Return (X, Y) of the center of cell containing provided text 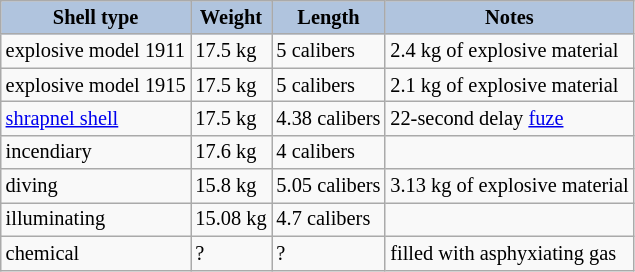
Notes (509, 17)
2.1 kg of explosive material (509, 85)
filled with asphyxiating gas (509, 253)
4.7 calibers (329, 219)
15.08 kg (230, 219)
Length (329, 17)
explosive model 1911 (96, 51)
15.8 kg (230, 186)
5.05 calibers (329, 186)
3.13 kg of explosive material (509, 186)
2.4 kg of explosive material (509, 51)
17.6 kg (230, 152)
incendiary (96, 152)
illuminating (96, 219)
shrapnel shell (96, 118)
chemical (96, 253)
explosive model 1915 (96, 85)
Weight (230, 17)
22-second delay fuze (509, 118)
4.38 calibers (329, 118)
diving (96, 186)
Shell type (96, 17)
4 calibers (329, 152)
